Find where the given text appears and provide that cell's center as (X, Y) coordinate. 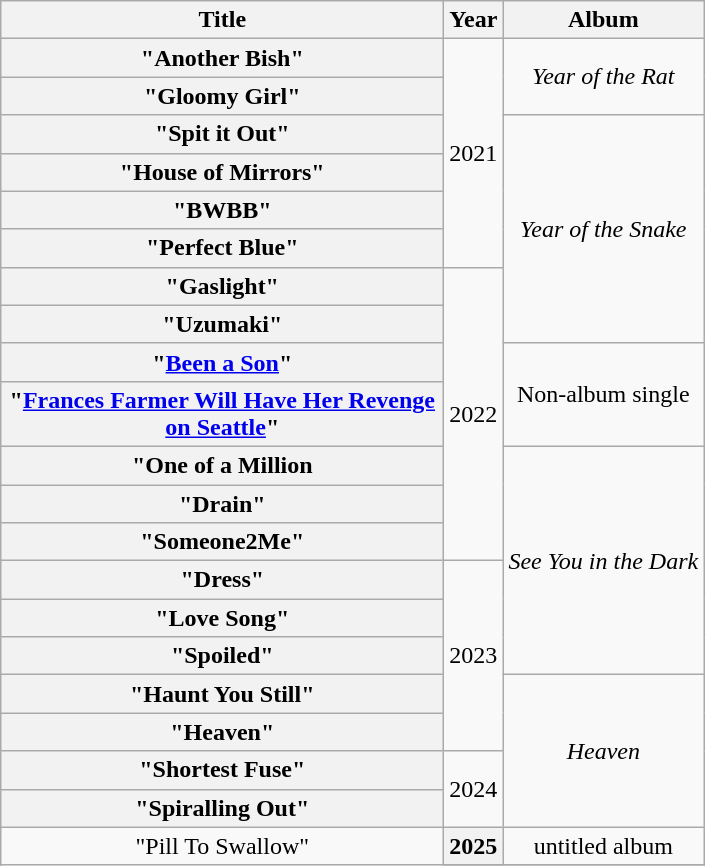
"Perfect Blue" (222, 248)
Title (222, 20)
"Pill To Swallow" (222, 846)
"Spiralling Out" (222, 808)
"Love Song" (222, 618)
"Heaven" (222, 732)
"One of a Million (222, 465)
Year (474, 20)
"Gloomy Girl" (222, 96)
"Someone2Me" (222, 542)
"BWBB" (222, 210)
"Haunt You Still" (222, 694)
"Been a Son" (222, 362)
"Frances Farmer Will Have Her Revenge on Seattle" (222, 414)
"Shortest Fuse" (222, 770)
Non-album single (604, 394)
untitled album (604, 846)
"Another Bish" (222, 58)
2025 (474, 846)
"Spoiled" (222, 656)
2021 (474, 153)
See You in the Dark (604, 560)
2024 (474, 789)
Year of the Snake (604, 229)
"House of Mirrors" (222, 172)
"Drain" (222, 503)
"Gaslight" (222, 286)
Year of the Rat (604, 77)
2022 (474, 414)
"Uzumaki" (222, 324)
2023 (474, 656)
Album (604, 20)
Heaven (604, 751)
"Spit it Out" (222, 134)
"Dress" (222, 580)
